Search for the cell housing the specified text and yield its (x, y) center coordinate. 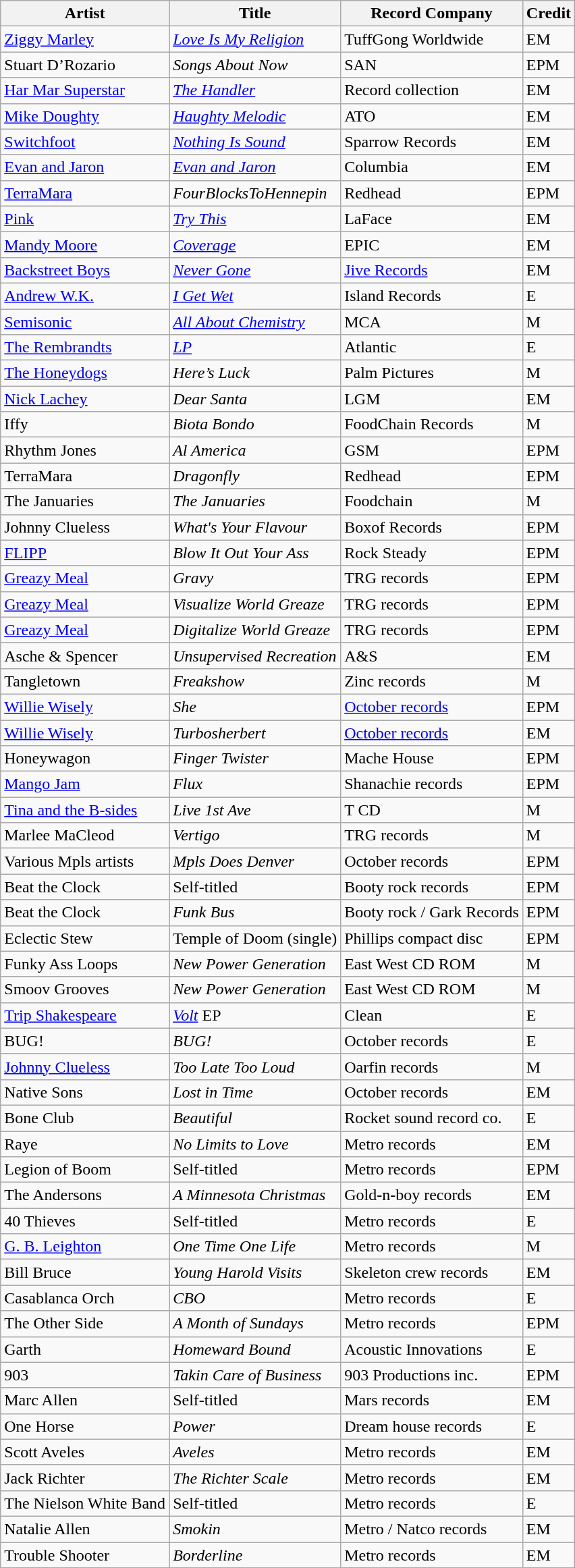
Borderline (255, 1555)
Homeward Bound (255, 1349)
Clean (432, 1015)
Mike Doughty (85, 116)
Funky Ass Loops (85, 964)
Atlantic (432, 348)
Rocket sound record co. (432, 1118)
No Limits to Love (255, 1144)
Marlee MaCleod (85, 836)
Booty rock / Gark Records (432, 913)
EPIC (432, 244)
Record collection (432, 90)
LP (255, 348)
A&S (432, 655)
Casablanca Orch (85, 1298)
Mango Jam (85, 784)
Flux (255, 784)
40 Thieves (85, 1221)
Songs About Now (255, 65)
FourBlocksToHennepin (255, 193)
Rhythm Jones (85, 450)
Tangletown (85, 681)
Haughty Melodic (255, 116)
Here’s Luck (255, 373)
Credit (548, 13)
Smoov Grooves (85, 990)
Blow It Out Your Ass (255, 553)
Har Mar Superstar (85, 90)
Scott Aveles (85, 1452)
Backstreet Boys (85, 270)
Try This (255, 219)
I Get Wet (255, 296)
Temple of Doom (single) (255, 938)
One Horse (85, 1426)
Foodchain (432, 502)
The Richter Scale (255, 1478)
Live 1st Ave (255, 810)
Columbia (432, 167)
Stuart D’Rozario (85, 65)
G. B. Leighton (85, 1247)
Visualize World Greaze (255, 604)
Honeywagon (85, 759)
Title (255, 13)
The Handler (255, 90)
Never Gone (255, 270)
903 Productions inc. (432, 1375)
Dream house records (432, 1426)
Iffy (85, 425)
Coverage (255, 244)
Mpls Does Denver (255, 861)
Semisonic (85, 322)
Tina and the B-sides (85, 810)
LGM (432, 399)
CBO (255, 1298)
Lost in Time (255, 1092)
Bone Club (85, 1118)
Too Late Too Loud (255, 1066)
Raye (85, 1144)
Boxof Records (432, 527)
Turbosherbert (255, 732)
Vertigo (255, 836)
LaFace (432, 219)
T CD (432, 810)
Andrew W.K. (85, 296)
Beautiful (255, 1118)
Skeleton crew records (432, 1272)
Garth (85, 1349)
Al America (255, 450)
Asche & Spencer (85, 655)
FoodChain Records (432, 425)
Mars records (432, 1401)
Jive Records (432, 270)
A Month of Sundays (255, 1324)
FLIPP (85, 553)
Zinc records (432, 681)
Love Is My Religion (255, 39)
Island Records (432, 296)
Funk Bus (255, 913)
Digitalize World Greaze (255, 630)
Smokin (255, 1529)
The Rembrandts (85, 348)
Bill Bruce (85, 1272)
Nick Lachey (85, 399)
One Time One Life (255, 1247)
Various Mpls artists (85, 861)
Switchfoot (85, 142)
Palm Pictures (432, 373)
A Minnesota Christmas (255, 1195)
Power (255, 1426)
Sparrow Records (432, 142)
MCA (432, 322)
All About Chemistry (255, 322)
Oarfin records (432, 1066)
Biota Bondo (255, 425)
Dear Santa (255, 399)
The Other Side (85, 1324)
Takin Care of Business (255, 1375)
Legion of Boom (85, 1170)
Gravy (255, 578)
Gold-n-boy records (432, 1195)
She (255, 707)
Finger Twister (255, 759)
Shanachie records (432, 784)
Trip Shakespeare (85, 1015)
Mandy Moore (85, 244)
Rock Steady (432, 553)
SAN (432, 65)
Mache House (432, 759)
Native Sons (85, 1092)
Ziggy Marley (85, 39)
Natalie Allen (85, 1529)
ATO (432, 116)
Aveles (255, 1452)
Pink (85, 219)
Metro / Natco records (432, 1529)
What's Your Flavour (255, 527)
Marc Allen (85, 1401)
Record Company (432, 13)
The Andersons (85, 1195)
Unsupervised Recreation (255, 655)
Eclectic Stew (85, 938)
Acoustic Innovations (432, 1349)
Booty rock records (432, 887)
Freakshow (255, 681)
903 (85, 1375)
Artist (85, 13)
Phillips compact disc (432, 938)
Trouble Shooter (85, 1555)
TuffGong Worldwide (432, 39)
Volt EP (255, 1015)
Dragonfly (255, 476)
The Nielson White Band (85, 1503)
Nothing Is Sound (255, 142)
GSM (432, 450)
Young Harold Visits (255, 1272)
The Honeydogs (85, 373)
Jack Richter (85, 1478)
